Capture the cell that displays the provided text and extract its [X, Y] central coordinate. 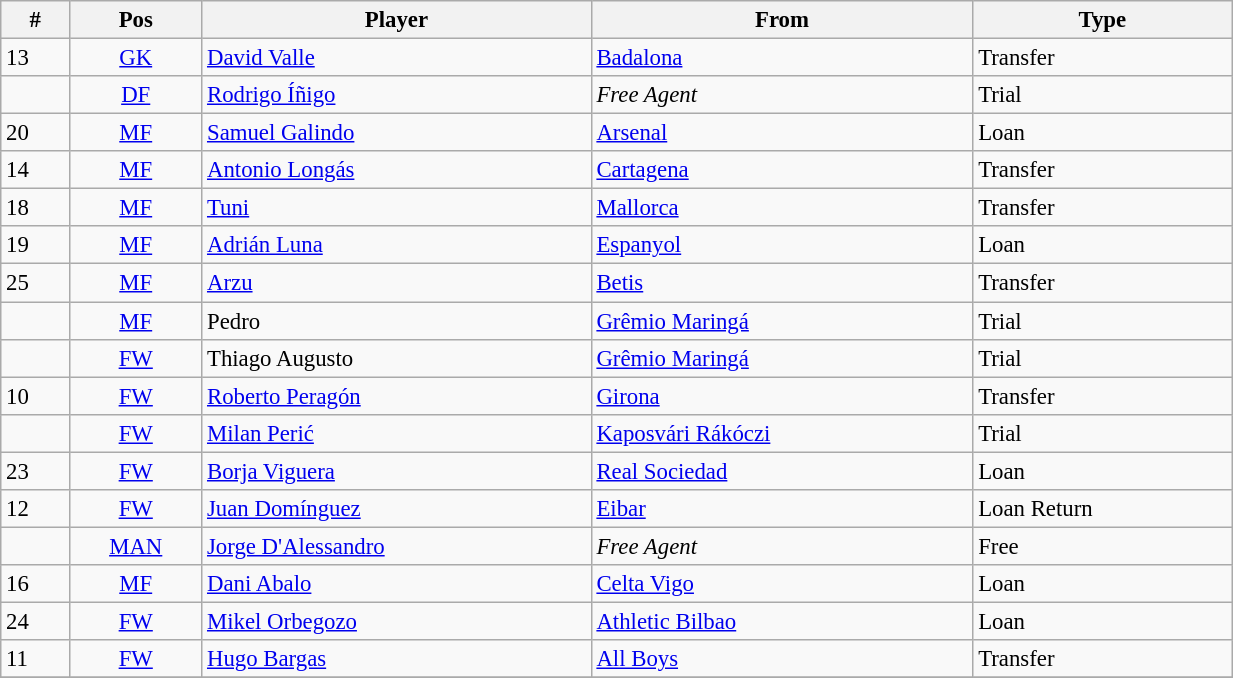
16 [36, 584]
Milan Perić [396, 433]
Arzu [396, 283]
Jorge D'Alessandro [396, 546]
18 [36, 208]
Pos [136, 20]
Eibar [782, 509]
All Boys [782, 659]
11 [36, 659]
Thiago Augusto [396, 358]
# [36, 20]
Samuel Galindo [396, 133]
12 [36, 509]
Betis [782, 283]
19 [36, 245]
Antonio Longás [396, 170]
Free [1102, 546]
20 [36, 133]
Tuni [396, 208]
Juan Domínguez [396, 509]
Adrián Luna [396, 245]
Espanyol [782, 245]
25 [36, 283]
Player [396, 20]
Badalona [782, 58]
Real Sociedad [782, 471]
13 [36, 58]
Cartagena [782, 170]
Rodrigo Íñigo [396, 95]
Athletic Bilbao [782, 621]
24 [36, 621]
Roberto Peragón [396, 396]
Celta Vigo [782, 584]
MAN [136, 546]
From [782, 20]
DF [136, 95]
GK [136, 58]
Dani Abalo [396, 584]
Girona [782, 396]
David Valle [396, 58]
10 [36, 396]
Mikel Orbegozo [396, 621]
Borja Viguera [396, 471]
Hugo Bargas [396, 659]
Loan Return [1102, 509]
Kaposvári Rákóczi [782, 433]
23 [36, 471]
Arsenal [782, 133]
Mallorca [782, 208]
Type [1102, 20]
14 [36, 170]
Pedro [396, 321]
